Search for the cell housing the specified text and yield its [x, y] center coordinate. 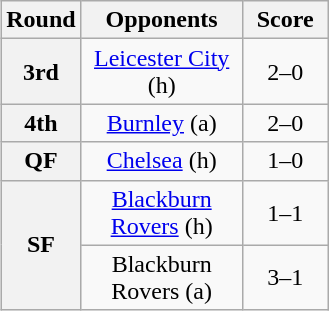
3–1 [285, 278]
Chelsea (h) [162, 161]
Round [41, 20]
1–0 [285, 161]
Burnley (a) [162, 123]
QF [41, 161]
SF [41, 245]
Blackburn Rovers (h) [162, 212]
Blackburn Rovers (a) [162, 278]
Score [285, 20]
Opponents [162, 20]
1–1 [285, 212]
4th [41, 123]
3rd [41, 72]
Leicester City (h) [162, 72]
